Detect which cell encompasses the target text, then output its [x, y] center coordinate. 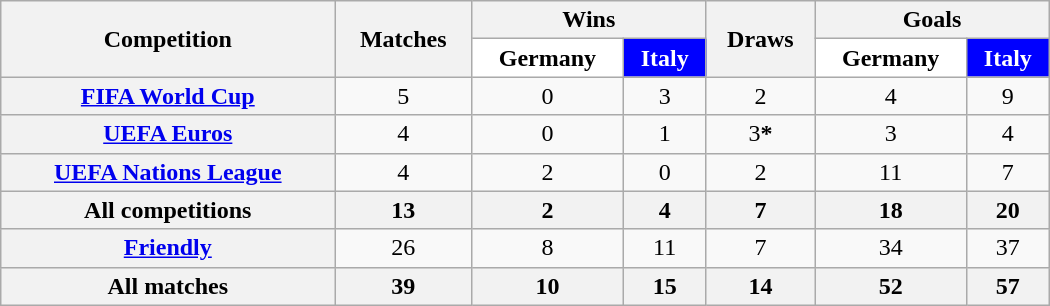
37 [1008, 248]
Wins [589, 20]
20 [1008, 210]
Goals [932, 20]
14 [760, 286]
57 [1008, 286]
26 [404, 248]
FIFA World Cup [168, 96]
5 [404, 96]
1 [664, 134]
10 [548, 286]
18 [891, 210]
All matches [168, 286]
Competition [168, 39]
39 [404, 286]
UEFA Euros [168, 134]
Friendly [168, 248]
9 [1008, 96]
3* [760, 134]
34 [891, 248]
52 [891, 286]
15 [664, 286]
Matches [404, 39]
13 [404, 210]
Draws [760, 39]
All competitions [168, 210]
UEFA Nations League [168, 172]
8 [548, 248]
